Output the [X, Y] coordinate of the center of the cell containing the given text.  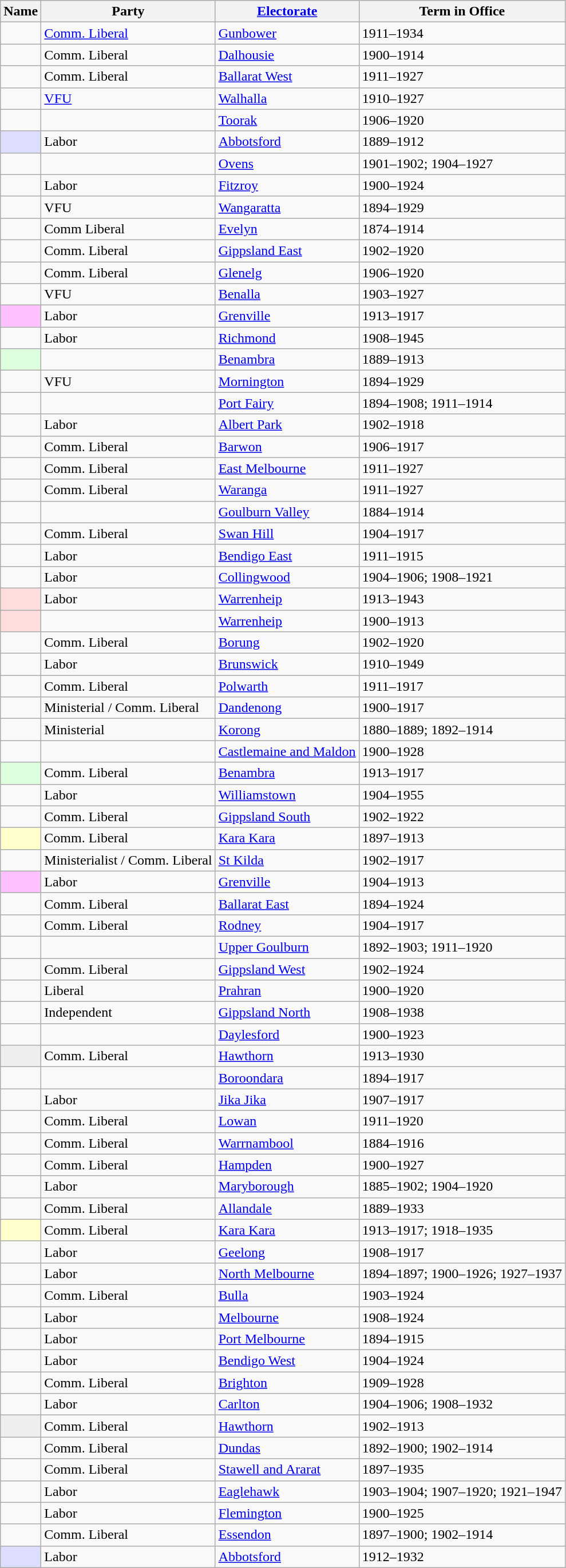
1908–1924 [462, 1317]
1902–1913 [462, 1426]
Essendon [287, 1535]
1900–1927 [462, 1165]
Goulburn Valley [287, 512]
Lowan [287, 1121]
Borung [287, 643]
Brunswick [287, 664]
Ministerial / Comm. Liberal [128, 708]
1889–1912 [462, 142]
1903–1904; 1907–1920; 1921–1947 [462, 1491]
1903–1924 [462, 1295]
Liberal [128, 991]
Flemington [287, 1513]
Toorak [287, 120]
Bendigo West [287, 1361]
Name [21, 11]
1913–1930 [462, 1056]
1904–1955 [462, 795]
1897–1935 [462, 1470]
Hampden [287, 1165]
1885–1902; 1904–1920 [462, 1187]
Boroondara [287, 1078]
Electorate [287, 11]
1892–1900; 1902–1914 [462, 1448]
1911–1917 [462, 686]
Melbourne [287, 1317]
1908–1938 [462, 1013]
1913–1943 [462, 599]
Mornington [287, 381]
Wangaratta [287, 207]
Port Fairy [287, 403]
1911–1920 [462, 1121]
1900–1913 [462, 620]
1902–1924 [462, 969]
Waranga [287, 490]
Carlton [287, 1404]
Richmond [287, 338]
Gippsland North [287, 1013]
Term in Office [462, 11]
1900–1917 [462, 708]
1894–1908; 1911–1914 [462, 403]
Castlemaine and Maldon [287, 751]
1900–1920 [462, 991]
1894–1915 [462, 1339]
Bendigo East [287, 555]
Dandenong [287, 708]
1907–1917 [462, 1100]
Rodney [287, 925]
1900–1928 [462, 751]
1909–1928 [462, 1383]
Glenelg [287, 273]
Evelyn [287, 229]
1908–1945 [462, 338]
1889–1933 [462, 1208]
Daylesford [287, 1034]
1894–1924 [462, 904]
Gunbower [287, 33]
Gippsland West [287, 969]
Prahran [287, 991]
1900–1925 [462, 1513]
1910–1927 [462, 98]
Polwarth [287, 686]
Geelong [287, 1252]
Party [128, 11]
1904–1906; 1908–1921 [462, 577]
Brighton [287, 1383]
Benalla [287, 295]
Dundas [287, 1448]
1913–1917; 1918–1935 [462, 1230]
1884–1914 [462, 512]
1900–1914 [462, 55]
1897–1900; 1902–1914 [462, 1535]
1902–1918 [462, 425]
North Melbourne [287, 1273]
1911–1915 [462, 555]
Ballarat East [287, 904]
1904–1913 [462, 882]
St Kilda [287, 860]
Williamstown [287, 795]
1901–1902; 1904–1927 [462, 164]
Ministerialist / Comm. Liberal [128, 860]
1884–1916 [462, 1143]
1902–1917 [462, 860]
Allandale [287, 1208]
Barwon [287, 447]
Ballarat West [287, 77]
1900–1924 [462, 185]
Port Melbourne [287, 1339]
Walhalla [287, 98]
1904–1924 [462, 1361]
1904–1906; 1908–1932 [462, 1404]
1892–1903; 1911–1920 [462, 947]
1911–1934 [462, 33]
1903–1927 [462, 295]
Bulla [287, 1295]
Jika Jika [287, 1100]
Independent [128, 1013]
Dalhousie [287, 55]
1874–1914 [462, 229]
Comm Liberal [128, 229]
1912–1932 [462, 1557]
Ovens [287, 164]
East Melbourne [287, 468]
1900–1923 [462, 1034]
Swan Hill [287, 534]
Fitzroy [287, 185]
Albert Park [287, 425]
1894–1897; 1900–1926; 1927–1937 [462, 1273]
Korong [287, 730]
Warrnambool [287, 1143]
Gippsland East [287, 250]
1910–1949 [462, 664]
1894–1917 [462, 1078]
1897–1913 [462, 838]
1889–1913 [462, 360]
Upper Goulburn [287, 947]
Stawell and Ararat [287, 1470]
Eaglehawk [287, 1491]
Collingwood [287, 577]
Gippsland South [287, 817]
1906–1917 [462, 447]
Maryborough [287, 1187]
1902–1922 [462, 817]
Ministerial [128, 730]
1908–1917 [462, 1252]
1880–1889; 1892–1914 [462, 730]
